Find where the given text appears and provide that cell's center as [x, y] coordinate. 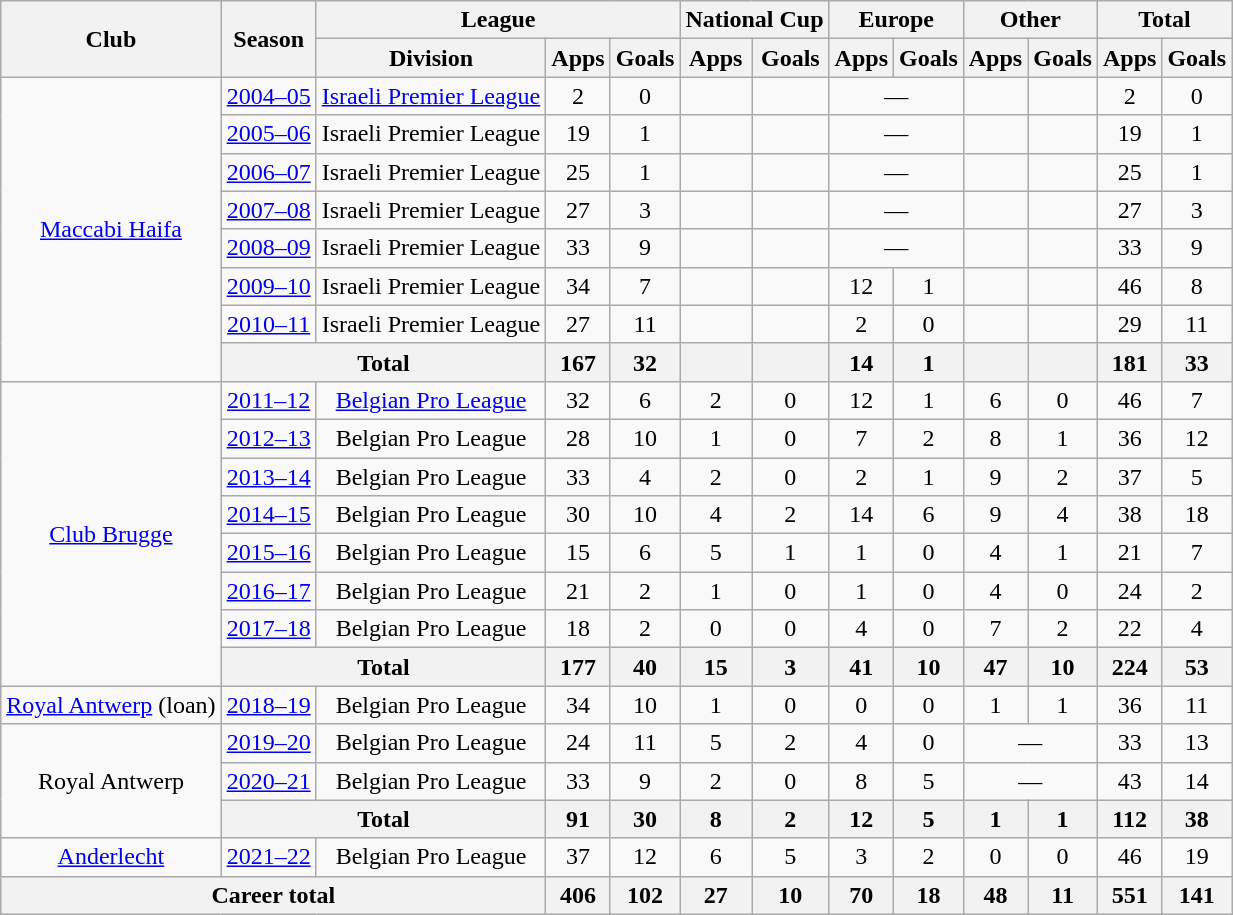
Anderlecht [111, 857]
Club [111, 39]
22 [1129, 629]
13 [1197, 743]
2006–07 [268, 172]
Division [431, 58]
43 [1129, 781]
70 [861, 895]
112 [1129, 819]
Europe [896, 20]
177 [578, 667]
2021–22 [268, 857]
Season [268, 39]
47 [995, 667]
National Cup [754, 20]
2015–16 [268, 553]
Club Brugge [111, 533]
2020–21 [268, 781]
41 [861, 667]
48 [995, 895]
2007–08 [268, 210]
551 [1129, 895]
28 [578, 438]
167 [578, 362]
181 [1129, 362]
Career total [274, 895]
2004–05 [268, 96]
29 [1129, 324]
Royal Antwerp [111, 781]
2019–20 [268, 743]
2012–13 [268, 438]
224 [1129, 667]
Other [1030, 20]
53 [1197, 667]
2014–15 [268, 515]
2009–10 [268, 286]
406 [578, 895]
2011–12 [268, 400]
102 [645, 895]
Maccabi Haifa [111, 229]
2018–19 [268, 705]
2017–18 [268, 629]
91 [578, 819]
League [498, 20]
2005–06 [268, 134]
40 [645, 667]
2016–17 [268, 591]
2013–14 [268, 477]
2010–11 [268, 324]
141 [1197, 895]
Royal Antwerp (loan) [111, 705]
2008–09 [268, 248]
